Return (X, Y) of the center of cell containing provided text 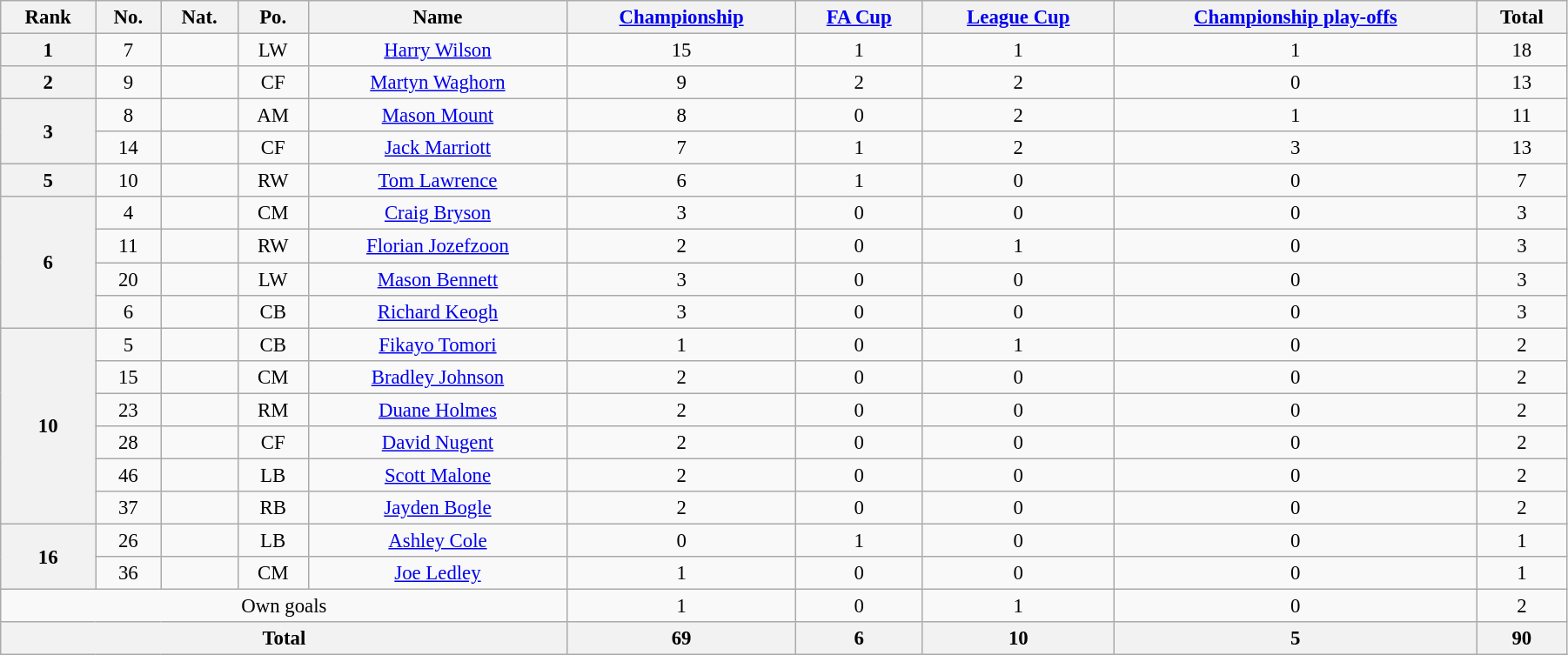
26 (129, 540)
Ashley Cole (438, 540)
Name (438, 17)
28 (129, 443)
Craig Bryson (438, 213)
Po. (273, 17)
4 (129, 213)
36 (129, 573)
Florian Jozefzoon (438, 246)
Mason Mount (438, 116)
Harry Wilson (438, 50)
23 (129, 410)
Jayden Bogle (438, 508)
Joe Ledley (438, 573)
No. (129, 17)
18 (1521, 50)
37 (129, 508)
Duane Holmes (438, 410)
Richard Keogh (438, 311)
FA Cup (859, 17)
69 (681, 638)
Championship play-offs (1295, 17)
RB (273, 508)
Mason Bennett (438, 279)
Championship (681, 17)
20 (129, 279)
League Cup (1018, 17)
14 (129, 148)
David Nugent (438, 443)
90 (1521, 638)
Martyn Waghorn (438, 83)
AM (273, 116)
Bradley Johnson (438, 377)
16 (49, 557)
46 (129, 475)
Scott Malone (438, 475)
Jack Marriott (438, 148)
Tom Lawrence (438, 181)
Own goals (284, 606)
Fikayo Tomori (438, 344)
Rank (49, 17)
RM (273, 410)
Nat. (199, 17)
